Pinpoint the cell where the given text exists, returning its (x, y) midpoint coordinate. 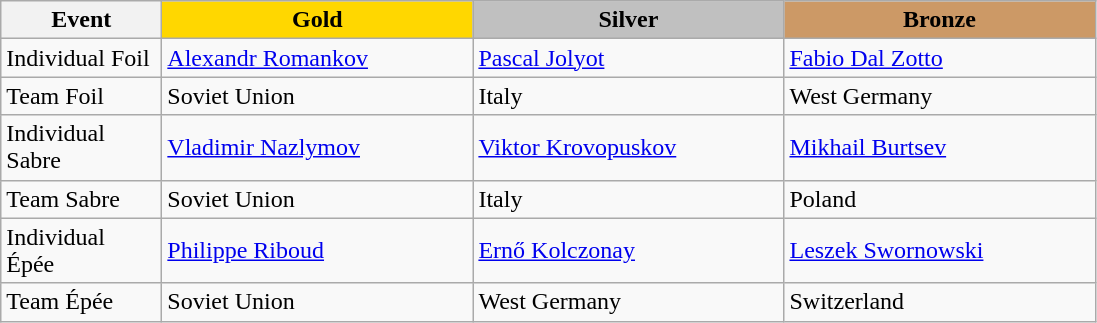
Bronze (940, 20)
Individual Sabre (82, 148)
Team Foil (82, 96)
Ernő Kolczonay (628, 250)
Gold (318, 20)
Viktor Krovopuskov (628, 148)
Vladimir Nazlymov (318, 148)
Alexandr Romankov (318, 58)
Pascal Jolyot (628, 58)
Poland (940, 199)
Silver (628, 20)
Team Sabre (82, 199)
Leszek Swornowski (940, 250)
Individual Épée (82, 250)
Mikhail Burtsev (940, 148)
Philippe Riboud (318, 250)
Fabio Dal Zotto (940, 58)
Event (82, 20)
Team Épée (82, 302)
Switzerland (940, 302)
Individual Foil (82, 58)
